Identify which cell holds the provided text, then report its (X, Y) central coordinate. 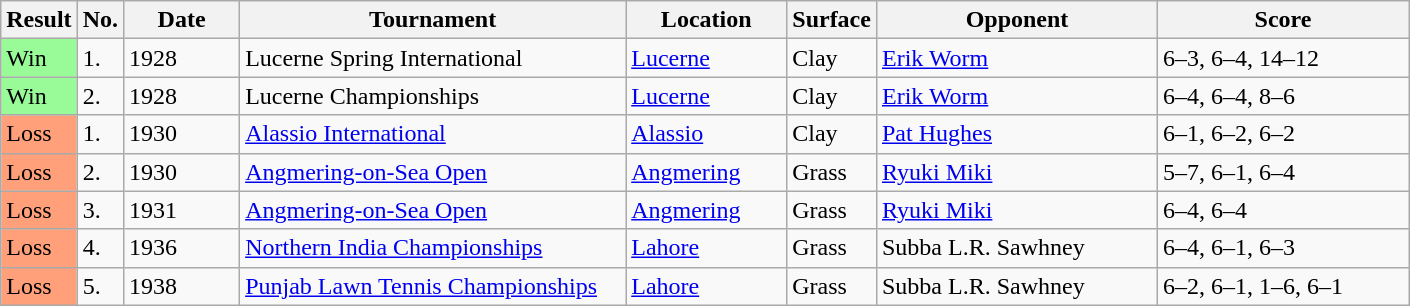
Result (39, 20)
Northern India Championships (433, 248)
Tournament (433, 20)
Punjab Lawn Tennis Championships (433, 286)
6–3, 6–4, 14–12 (1284, 58)
Surface (832, 20)
Alassio International (433, 134)
3. (100, 210)
Pat Hughes (1016, 134)
Opponent (1016, 20)
Score (1284, 20)
1938 (182, 286)
6–1, 6–2, 6–2 (1284, 134)
4. (100, 248)
1936 (182, 248)
Date (182, 20)
Lucerne Championships (433, 96)
6–2, 6–1, 1–6, 6–1 (1284, 286)
Location (706, 20)
No. (100, 20)
1931 (182, 210)
6–4, 6–4, 8–6 (1284, 96)
6–4, 6–1, 6–3 (1284, 248)
Alassio (706, 134)
5–7, 6–1, 6–4 (1284, 172)
5. (100, 286)
Lucerne Spring International (433, 58)
6–4, 6–4 (1284, 210)
